Search for the cell housing the specified text and yield its (x, y) center coordinate. 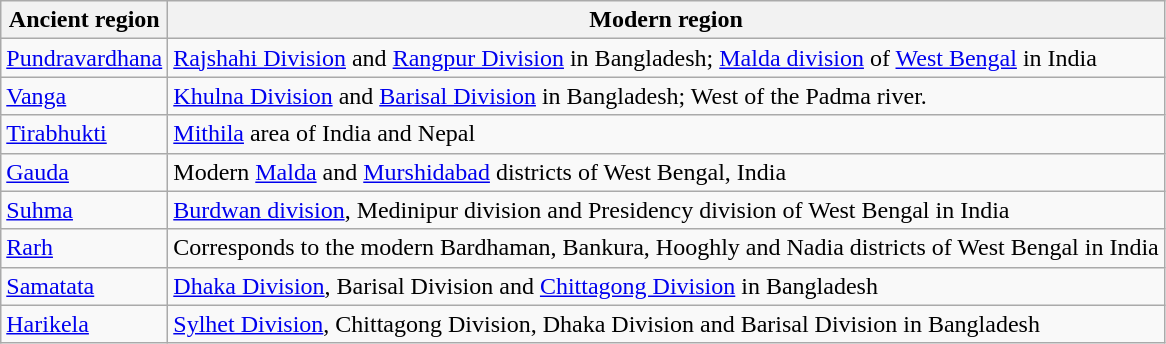
Vanga (84, 96)
Tirabhukti (84, 134)
Modern region (666, 20)
Pundravardhana (84, 58)
Ancient region (84, 20)
Samatata (84, 286)
Rajshahi Division and Rangpur Division in Bangladesh; Malda division of West Bengal in India (666, 58)
Suhma (84, 210)
Rarh (84, 248)
Dhaka Division, Barisal Division and Chittagong Division in Bangladesh (666, 286)
Corresponds to the modern Bardhaman, Bankura, Hooghly and Nadia districts of West Bengal in India (666, 248)
Khulna Division and Barisal Division in Bangladesh; West of the Padma river. (666, 96)
Modern Malda and Murshidabad districts of West Bengal, India (666, 172)
Gauda (84, 172)
Mithila area of India and Nepal (666, 134)
Sylhet Division, Chittagong Division, Dhaka Division and Barisal Division in Bangladesh (666, 324)
Burdwan division, Medinipur division and Presidency division of West Bengal in India (666, 210)
Harikela (84, 324)
